Return the (X, Y) coordinate for the center point of the cell that contains the specified text.  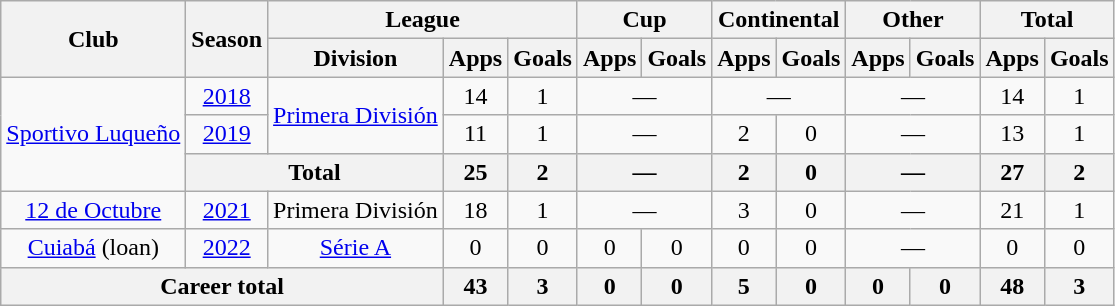
27 (1012, 172)
Sportivo Luqueño (94, 134)
25 (475, 172)
48 (1012, 286)
2021 (227, 210)
Career total (222, 286)
Série A (356, 248)
5 (744, 286)
Continental (779, 20)
13 (1012, 134)
Cup (644, 20)
21 (1012, 210)
Season (227, 39)
2018 (227, 96)
43 (475, 286)
Division (356, 58)
18 (475, 210)
2022 (227, 248)
Club (94, 39)
2019 (227, 134)
12 de Octubre (94, 210)
11 (475, 134)
League (423, 20)
Other (913, 20)
Cuiabá (loan) (94, 248)
